Provide the (x, y) coordinate of the cell's center where the given text is located.  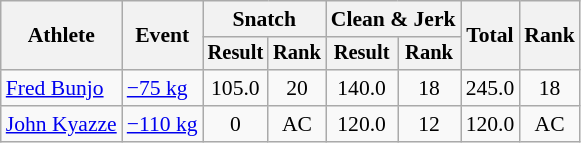
Event (162, 36)
20 (297, 88)
0 (236, 124)
Snatch (264, 19)
−75 kg (162, 88)
245.0 (490, 88)
Fred Bunjo (62, 88)
Clean & Jerk (394, 19)
140.0 (362, 88)
Total (490, 36)
12 (430, 124)
Athlete (62, 36)
−110 kg (162, 124)
105.0 (236, 88)
John Kyazze (62, 124)
